Return the (X, Y) coordinate for the center point of the cell that contains the specified text.  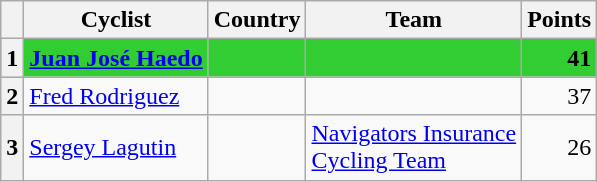
Fred Rodriguez (116, 96)
37 (560, 96)
2 (12, 96)
41 (560, 58)
Country (257, 20)
26 (560, 148)
Navigators InsuranceCycling Team (414, 148)
Sergey Lagutin (116, 148)
Juan José Haedo (116, 58)
Points (560, 20)
1 (12, 58)
3 (12, 148)
Team (414, 20)
Cyclist (116, 20)
